Identify which cell holds the provided text, then report its (x, y) central coordinate. 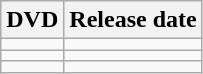
DVD (32, 20)
Release date (133, 20)
